Pinpoint the cell where the given text exists, returning its (x, y) midpoint coordinate. 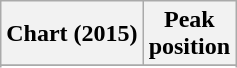
Chart (2015) (72, 34)
Peakposition (189, 34)
